Return (x, y) of the center of cell containing provided text 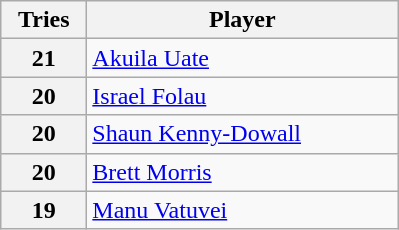
Tries (44, 20)
21 (44, 58)
Akuila Uate (242, 58)
Shaun Kenny-Dowall (242, 134)
Manu Vatuvei (242, 210)
19 (44, 210)
Player (242, 20)
Israel Folau (242, 96)
Brett Morris (242, 172)
